Find where the given text appears and provide that cell's center as [X, Y] coordinate. 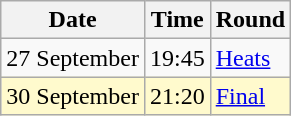
Heats [250, 58]
30 September [73, 96]
19:45 [177, 58]
Final [250, 96]
27 September [73, 58]
21:20 [177, 96]
Round [250, 20]
Date [73, 20]
Time [177, 20]
